Extract the (x, y) coordinate from the center of the cell holding the provided text.  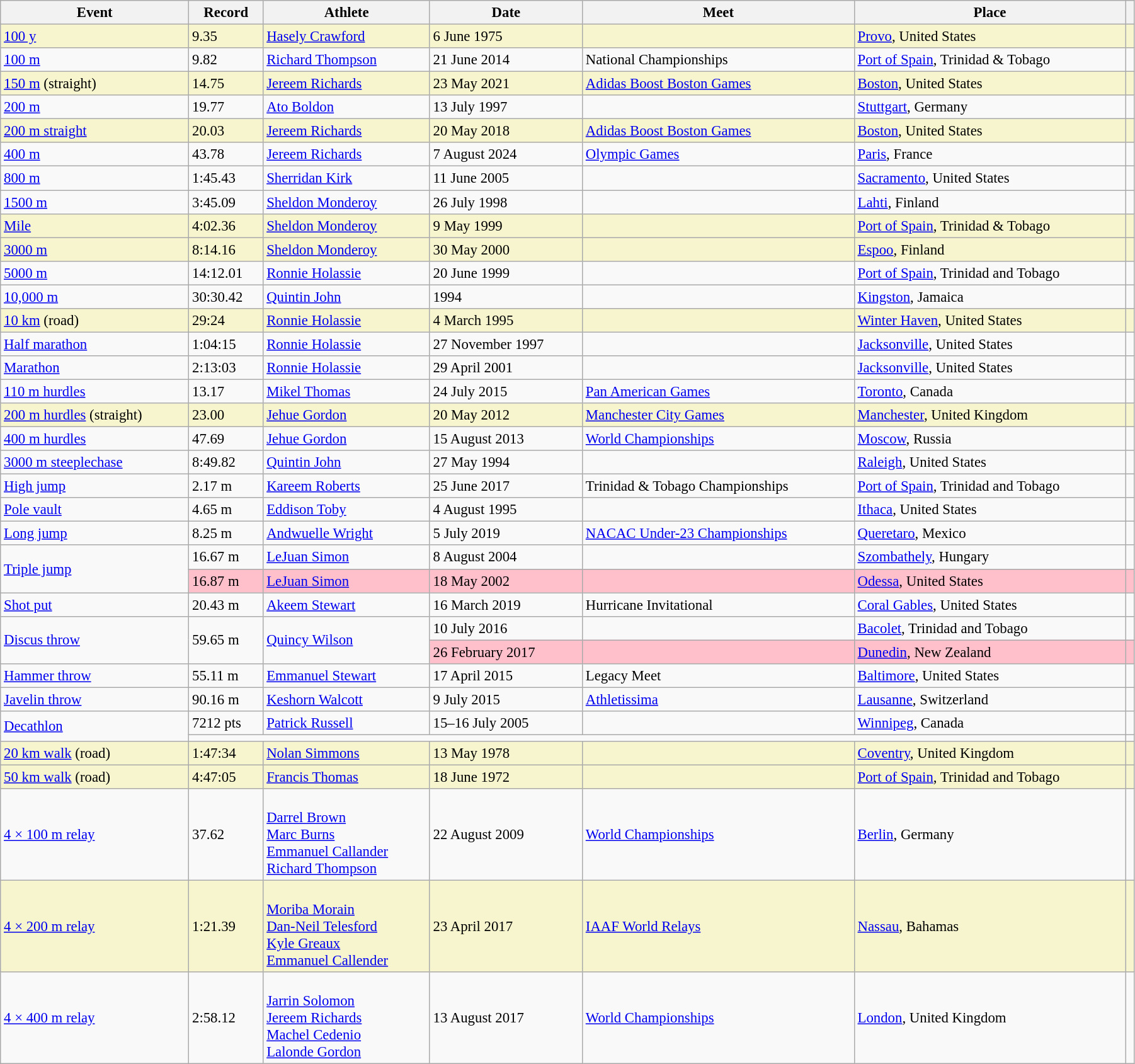
4:47:05 (226, 777)
Kareem Roberts (346, 486)
Olympic Games (718, 154)
Mikel Thomas (346, 391)
Decathlon (94, 726)
Long jump (94, 534)
7 August 2024 (506, 154)
Shot put (94, 605)
Szombathely, Hungary (990, 558)
15 August 2013 (506, 439)
Berlin, Germany (990, 835)
13 August 2017 (506, 1018)
1:21.39 (226, 927)
Event (94, 13)
30:30.42 (226, 297)
1:04:15 (226, 344)
Discus throw (94, 640)
150 m (straight) (94, 84)
4 × 400 m relay (94, 1018)
Date (506, 13)
4 × 100 m relay (94, 835)
400 m (94, 154)
Moriba MorainDan-Neil TelesfordKyle GreauxEmmanuel Callender (346, 927)
Nassau, Bahamas (990, 927)
Moscow, Russia (990, 439)
9.82 (226, 60)
Emmanuel Stewart (346, 676)
20 June 1999 (506, 273)
Akeem Stewart (346, 605)
Darrel BrownMarc BurnsEmmanuel CallanderRichard Thompson (346, 835)
Provo, United States (990, 37)
5000 m (94, 273)
Athlete (346, 13)
Francis Thomas (346, 777)
26 February 2017 (506, 652)
1:47:34 (226, 753)
21 June 2014 (506, 60)
Pan American Games (718, 391)
Paris, France (990, 154)
2.17 m (226, 486)
400 m hurdles (94, 439)
Place (990, 13)
55.11 m (226, 676)
14.75 (226, 84)
Meet (718, 13)
Jarrin SolomonJereem RichardsMachel CedenioLalonde Gordon (346, 1018)
Andwuelle Wright (346, 534)
Manchester City Games (718, 415)
16 March 2019 (506, 605)
27 November 1997 (506, 344)
Kingston, Jamaica (990, 297)
20 May 2012 (506, 415)
37.62 (226, 835)
7212 pts (226, 723)
11 June 2005 (506, 178)
Eddison Toby (346, 510)
Raleigh, United States (990, 462)
23 May 2021 (506, 84)
4.65 m (226, 510)
1500 m (94, 202)
National Championships (718, 60)
50 km walk (road) (94, 777)
29 April 2001 (506, 368)
8:49.82 (226, 462)
29:24 (226, 321)
20.03 (226, 131)
9 July 2015 (506, 699)
Espoo, Finland (990, 249)
Sherridan Kirk (346, 178)
13 July 1997 (506, 107)
Trinidad & Tobago Championships (718, 486)
Dunedin, New Zealand (990, 652)
90.16 m (226, 699)
3:45.09 (226, 202)
8 August 2004 (506, 558)
Coventry, United Kingdom (990, 753)
Manchester, United Kingdom (990, 415)
Pole vault (94, 510)
16.87 m (226, 581)
24 July 2015 (506, 391)
London, United Kingdom (990, 1018)
Half marathon (94, 344)
Patrick Russell (346, 723)
5 July 2019 (506, 534)
100 y (94, 37)
1994 (506, 297)
200 m (94, 107)
Sacramento, United States (990, 178)
Legacy Meet (718, 676)
Record (226, 13)
4 March 1995 (506, 321)
Triple jump (94, 569)
10,000 m (94, 297)
Richard Thompson (346, 60)
800 m (94, 178)
Mile (94, 226)
IAAF World Relays (718, 927)
20 May 2018 (506, 131)
Javelin throw (94, 699)
Athletissima (718, 699)
18 June 1972 (506, 777)
4 × 200 m relay (94, 927)
4:02.36 (226, 226)
23.00 (226, 415)
14:12.01 (226, 273)
26 July 1998 (506, 202)
15–16 July 2005 (506, 723)
2:13:03 (226, 368)
Hurricane Invitational (718, 605)
Winter Haven, United States (990, 321)
20.43 m (226, 605)
30 May 2000 (506, 249)
3000 m steeplechase (94, 462)
47.69 (226, 439)
Bacolet, Trinidad and Tobago (990, 628)
10 July 2016 (506, 628)
Ithaca, United States (990, 510)
Ato Boldon (346, 107)
16.67 m (226, 558)
110 m hurdles (94, 391)
NACAC Under-23 Championships (718, 534)
1:45.43 (226, 178)
43.78 (226, 154)
3000 m (94, 249)
200 m straight (94, 131)
8.25 m (226, 534)
9.35 (226, 37)
Marathon (94, 368)
Stuttgart, Germany (990, 107)
High jump (94, 486)
Baltimore, United States (990, 676)
6 June 1975 (506, 37)
Keshorn Walcott (346, 699)
10 km (road) (94, 321)
2:58.12 (226, 1018)
Lausanne, Switzerland (990, 699)
Queretaro, Mexico (990, 534)
20 km walk (road) (94, 753)
Nolan Simmons (346, 753)
23 April 2017 (506, 927)
Lahti, Finland (990, 202)
22 August 2009 (506, 835)
Quincy Wilson (346, 640)
Coral Gables, United States (990, 605)
Odessa, United States (990, 581)
9 May 1999 (506, 226)
Hammer throw (94, 676)
Hasely Crawford (346, 37)
Toronto, Canada (990, 391)
19.77 (226, 107)
13.17 (226, 391)
200 m hurdles (straight) (94, 415)
100 m (94, 60)
18 May 2002 (506, 581)
25 June 2017 (506, 486)
13 May 1978 (506, 753)
17 April 2015 (506, 676)
27 May 1994 (506, 462)
4 August 1995 (506, 510)
59.65 m (226, 640)
Winnipeg, Canada (990, 723)
8:14.16 (226, 249)
